Identify which cell holds the provided text, then report its (x, y) central coordinate. 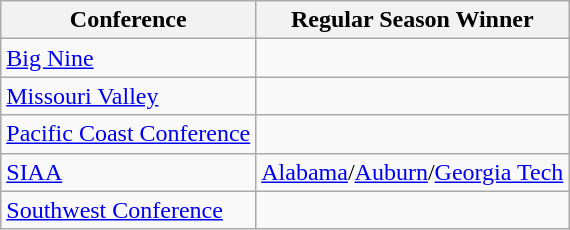
Pacific Coast Conference (128, 134)
Southwest Conference (128, 210)
SIAA (128, 172)
Alabama/Auburn/Georgia Tech (412, 172)
Big Nine (128, 58)
Regular Season Winner (412, 20)
Missouri Valley (128, 96)
Conference (128, 20)
